Extract the (X, Y) coordinate from the center of the cell holding the provided text.  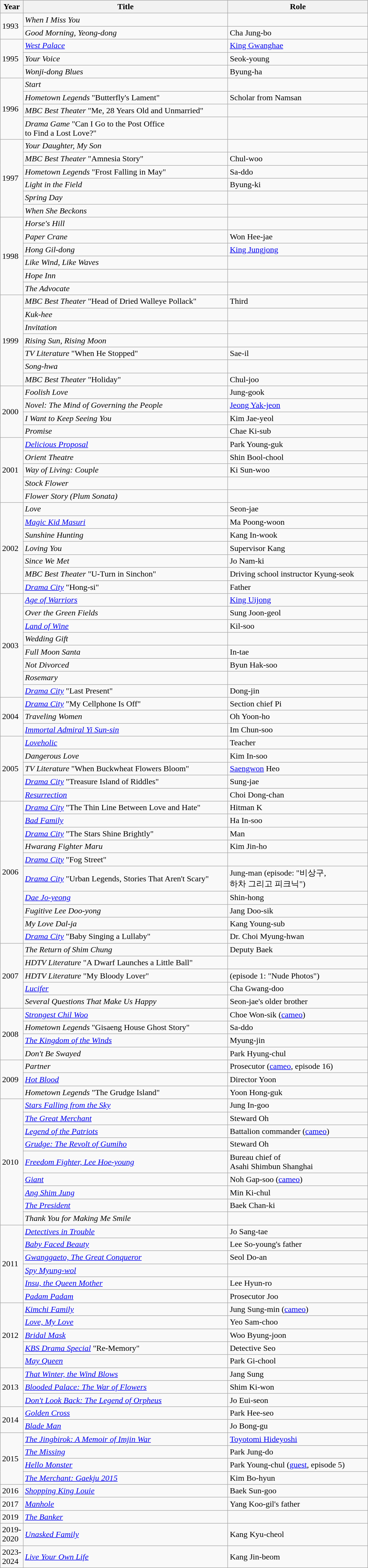
Prosecutor Joo (298, 1296)
Jo Sang-tae (298, 1231)
Jung In-goo (298, 1105)
Hwarang Fighter Maru (125, 847)
Delicious Proposal (125, 444)
Baby Faced Beauty (125, 1244)
Baek Chan-ki (298, 1205)
Fugitive Lee Doo-yong (125, 911)
Blooded Palace: The War of Flowers (125, 1387)
Insu, the Queen Mother (125, 1283)
In-tae (298, 652)
1999 (12, 340)
The Advocate (125, 288)
Section chief Pi (298, 704)
Byung-ha (298, 72)
Promise (125, 431)
Sunshine Hunting (125, 535)
Dae Jo-yeong (125, 898)
Orient Theatre (125, 457)
Strongest Chil Woo (125, 1014)
1998 (12, 256)
1993 (12, 26)
Year (12, 7)
2010 (12, 1162)
2014 (12, 1419)
2019-2020 (12, 1534)
I Want to Keep Seeing You (125, 418)
Shim Ki-won (298, 1387)
Im Chun-soo (298, 730)
Kim In-soo (298, 756)
Since We Met (125, 561)
Full Moon Santa (125, 652)
When I Miss You (125, 20)
Prosecutor (cameo, episode 16) (298, 1066)
Horse's Hill (125, 224)
Yang Koo-gil's father (298, 1504)
Drama City "Treasure Island of Riddles" (125, 781)
Shin Bool-chool (298, 457)
King Uijong (298, 600)
The Great Merchant (125, 1118)
2011 (12, 1264)
Foolish Love (125, 392)
Park Hee-seo (298, 1413)
Jang Doo-sik (298, 911)
Manhole (125, 1504)
Byun Hak-soo (298, 665)
Driving school instructor Kyung-seok (298, 574)
Lee Hyun-ro (298, 1283)
Park Gi-chool (298, 1361)
Detectives in Trouble (125, 1231)
The Missing (125, 1452)
Hitman K (298, 808)
Jung Sung-min (cameo) (298, 1309)
2008 (12, 1034)
2003 (12, 645)
Father (298, 587)
Seok-young (298, 59)
Bad Family (125, 821)
Freedom Fighter, Lee Hoe-young (125, 1162)
Drama Game "Can I Go to the Post Office to Find a Lost Love?" (125, 128)
Drama City "The Thin Line Between Love and Hate" (125, 808)
Unasked Family (125, 1534)
Novel: The Mind of Governing the People (125, 405)
Bureau chief of Asahi Shimbun Shanghai (298, 1162)
Park Young-chul (guest, episode 5) (298, 1465)
Kim Jin-ho (298, 847)
Wedding Gift (125, 639)
1995 (12, 59)
1996 (12, 108)
Don't Look Back: The Legend of Orpheus (125, 1400)
Min Ki-chul (298, 1192)
Several Questions That Make Us Happy (125, 1001)
Love, My Love (125, 1322)
Kang In-wook (298, 535)
The Merchant: Gaekju 2015 (125, 1478)
Byung-ki (298, 185)
Yeo Sam-choo (298, 1322)
Live Your Own Life (125, 1557)
Legend of the Patriots (125, 1131)
HDTV Literature "My Bloody Lover" (125, 975)
2004 (12, 717)
Kim Jae-yeol (298, 418)
Park Young-guk (298, 444)
(episode 1: "Nude Photos") (298, 975)
2006 (12, 872)
Hometown Legends "Frost Falling in May" (125, 171)
Jo Eui-seon (298, 1400)
Good Morning, Yeong-dong (125, 33)
Ha In-soo (298, 821)
TV Literature "When Buckwheat Flowers Bloom" (125, 768)
Teacher (298, 743)
Grudge: The Revolt of Gumiho (125, 1144)
Your Daughter, My Son (125, 146)
Sung-jae (298, 781)
Seol Do-an (298, 1257)
Baek Sun-goo (298, 1491)
The Jingbirok: A Memoir of Imjin War (125, 1439)
Kang Jin-beom (298, 1557)
2002 (12, 548)
Kil-soo (298, 626)
Stock Flower (125, 483)
Drama City "Last Present" (125, 691)
Not Divorced (125, 665)
Lee So-young's father (298, 1244)
King Jungjong (298, 250)
Start (125, 85)
The President (125, 1205)
2023-2024 (12, 1557)
Drama City "Fog Street" (125, 860)
Jung-gook (298, 392)
Park Hyung-chul (298, 1054)
That Winter, the Wind Blows (125, 1374)
Way of Living: Couple (125, 470)
Seon-jae (298, 509)
1997 (12, 178)
Hot Blood (125, 1079)
May Queen (125, 1361)
2017 (12, 1504)
Jeong Yak-jeon (298, 405)
West Palace (125, 46)
King Gwanghae (298, 46)
Supervisor Kang (298, 548)
Flower Story (Plum Sonata) (125, 496)
Saengwon Heo (298, 768)
My Love Dal-ja (125, 924)
Shin-hong (298, 898)
Dong-jin (298, 691)
Your Voice (125, 59)
Cha Jung-bo (298, 33)
The Kingdom of the Winds (125, 1041)
Thank You for Making Me Smile (125, 1218)
MBC Best Theater "Head of Dried Walleye Pollack" (125, 301)
Title (125, 7)
Role (298, 7)
Kuk-hee (125, 314)
The Return of Shim Chung (125, 950)
Giant (125, 1179)
HDTV Literature "A Dwarf Launches a Little Ball" (125, 962)
Choi Dong-chan (298, 795)
Yoon Hong-guk (298, 1092)
Bridal Mask (125, 1335)
Won Hee-jae (298, 237)
Drama City "The Stars Shine Brightly" (125, 834)
Jo Bong-gu (298, 1426)
Hope Inn (125, 275)
Blade Man (125, 1426)
Dr. Choi Myung-hwan (298, 937)
Rising Sun, Rising Moon (125, 340)
Director Yoon (298, 1079)
Jang Sung (298, 1374)
Age of Warriors (125, 600)
2000 (12, 412)
Ang Shim Jung (125, 1192)
The Banker (125, 1517)
Sung Joon-geol (298, 613)
Ki Sun-woo (298, 470)
Myung-jin (298, 1041)
Invitation (125, 327)
Song-hwa (125, 366)
Golden Cross (125, 1413)
Ma Poong-woon (298, 522)
2007 (12, 975)
Scholar from Namsan (298, 98)
Lucifer (125, 988)
Traveling Women (125, 717)
Battalion commander (cameo) (298, 1131)
Woo Byung-joon (298, 1335)
Chae Ki-sub (298, 431)
Toyotomi Hideyoshi (298, 1439)
Seon-jae's older brother (298, 1001)
Hometown Legends "Gisaeng House Ghost Story" (125, 1028)
Park Jung-do (298, 1452)
Chul-joo (298, 379)
Kang Young-sub (298, 924)
2012 (12, 1335)
Jo Nam-ki (298, 561)
Detective Seo (298, 1348)
Kim Bo-hyun (298, 1478)
2019 (12, 1517)
Third (298, 301)
Land of Wine (125, 626)
Deputy Baek (298, 950)
Hometown Legends "The Grudge Island" (125, 1092)
Drama City "My Cellphone Is Off" (125, 704)
Sae-il (298, 353)
Stars Falling from the Sky (125, 1105)
2009 (12, 1079)
Chul-woo (298, 159)
MBC Best Theater "Holiday" (125, 379)
Loving You (125, 548)
KBS Drama Special "Re-Memory" (125, 1348)
MBC Best Theater "Me, 28 Years Old and Unmarried" (125, 110)
Don't Be Swayed (125, 1054)
2015 (12, 1459)
Drama City "Baby Singing a Lullaby" (125, 937)
Light in the Field (125, 185)
2001 (12, 470)
Padam Padam (125, 1296)
Noh Gap-soo (cameo) (298, 1179)
Jung-man (episode: "비상구, 하차 그리고 피크닉") (298, 879)
Like Wind, Like Waves (125, 263)
Partner (125, 1066)
Immortal Admiral Yi Sun-sin (125, 730)
TV Literature "When He Stopped" (125, 353)
Cha Gwang-doo (298, 988)
Wonji-dong Blues (125, 72)
Rosemary (125, 678)
Spring Day (125, 198)
Choe Won-sik (cameo) (298, 1014)
When She Beckons (125, 211)
Drama City "Hong-si" (125, 587)
Dangerous Love (125, 756)
2016 (12, 1491)
Hometown Legends "Butterfly's Lament" (125, 98)
Loveholic (125, 743)
Over the Green Fields (125, 613)
Love (125, 509)
Drama City "Urban Legends, Stories That Aren't Scary" (125, 879)
Paper Crane (125, 237)
Kimchi Family (125, 1309)
Kang Kyu-cheol (298, 1534)
Spy Myung-wol (125, 1270)
Shopping King Louie (125, 1491)
MBC Best Theater "U-Turn in Sinchon" (125, 574)
Magic Kid Masuri (125, 522)
2013 (12, 1387)
Gwanggaeto, The Great Conqueror (125, 1257)
Resurrection (125, 795)
Man (298, 834)
MBC Best Theater "Amnesia Story" (125, 159)
2005 (12, 768)
Hello Monster (125, 1465)
Hong Gil-dong (125, 250)
Oh Yoon-ho (298, 717)
